Scan for the cell matching the given text and deliver its [x, y] coordinate at center. 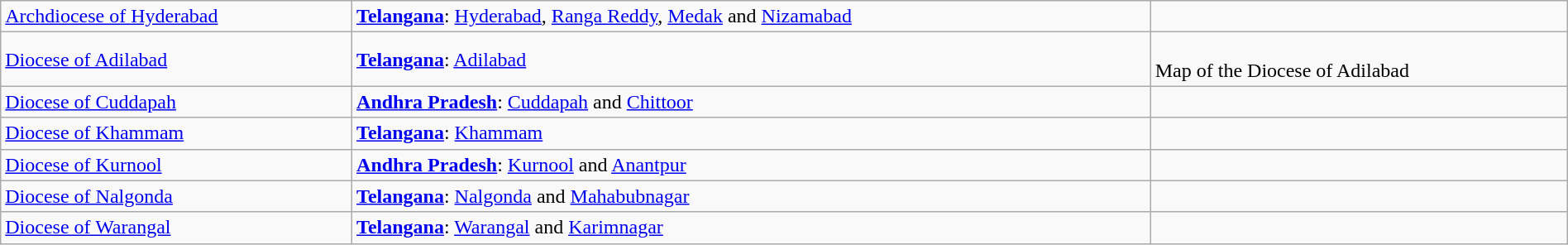
Diocese of Cuddapah [177, 102]
Diocese of Khammam [177, 133]
Diocese of Kurnool [177, 165]
Andhra Pradesh: Cuddapah and Chittoor [752, 102]
Telangana: Adilabad [752, 60]
Diocese of Warangal [177, 228]
Map of the Diocese of Adilabad [1359, 60]
Andhra Pradesh: Kurnool and Anantpur [752, 165]
Telangana: Warangal and Karimnagar [752, 228]
Archdiocese of Hyderabad [177, 17]
Telangana: Nalgonda and Mahabubnagar [752, 196]
Telangana: Hyderabad, Ranga Reddy, Medak and Nizamabad [752, 17]
Diocese of Nalgonda [177, 196]
Diocese of Adilabad [177, 60]
Telangana: Khammam [752, 133]
